Identify which cell holds the provided text, then report its (x, y) central coordinate. 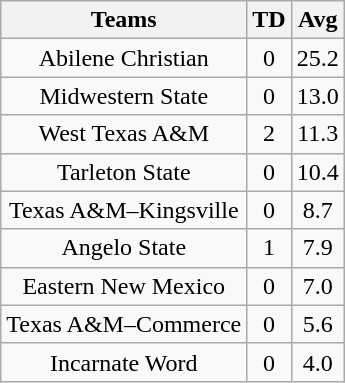
25.2 (318, 58)
2 (269, 134)
5.6 (318, 324)
1 (269, 248)
Avg (318, 20)
11.3 (318, 134)
Angelo State (124, 248)
7.0 (318, 286)
Eastern New Mexico (124, 286)
4.0 (318, 362)
West Texas A&M (124, 134)
8.7 (318, 210)
Tarleton State (124, 172)
10.4 (318, 172)
Texas A&M–Kingsville (124, 210)
Midwestern State (124, 96)
TD (269, 20)
7.9 (318, 248)
Teams (124, 20)
Texas A&M–Commerce (124, 324)
Incarnate Word (124, 362)
Abilene Christian (124, 58)
13.0 (318, 96)
